Locate the cell with the specified text and output its (x, y) center coordinate. 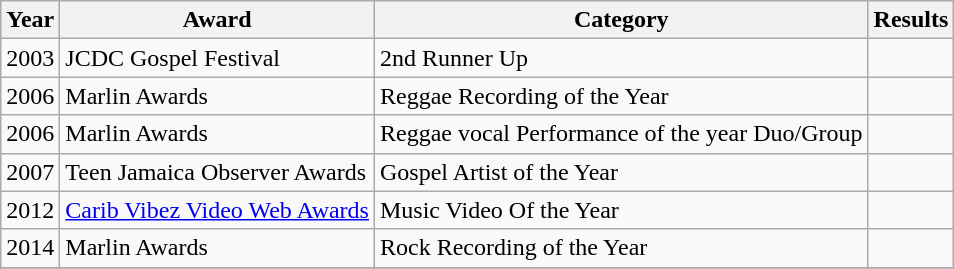
Rock Recording of the Year (621, 248)
2nd Runner Up (621, 58)
Year (30, 20)
2007 (30, 172)
2012 (30, 210)
Category (621, 20)
Music Video Of the Year (621, 210)
2014 (30, 248)
2003 (30, 58)
Results (911, 20)
Teen Jamaica Observer Awards (218, 172)
Gospel Artist of the Year (621, 172)
Award (218, 20)
Reggae Recording of the Year (621, 96)
Reggae vocal Performance of the year Duo/Group (621, 134)
JCDC Gospel Festival (218, 58)
Carib Vibez Video Web Awards (218, 210)
